Pinpoint the cell where the given text exists, returning its (x, y) midpoint coordinate. 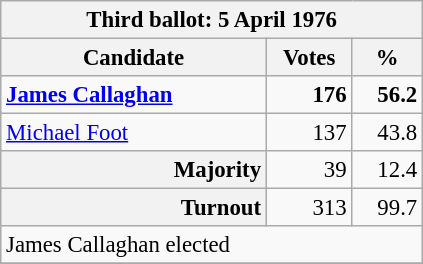
James Callaghan elected (212, 245)
James Callaghan (134, 95)
Turnout (134, 208)
Michael Foot (134, 133)
12.4 (388, 170)
Candidate (134, 58)
43.8 (388, 133)
56.2 (388, 95)
137 (309, 133)
Third ballot: 5 April 1976 (212, 20)
176 (309, 95)
Majority (134, 170)
99.7 (388, 208)
313 (309, 208)
Votes (309, 58)
39 (309, 170)
% (388, 58)
